Identify which cell holds the provided text, then report its (X, Y) central coordinate. 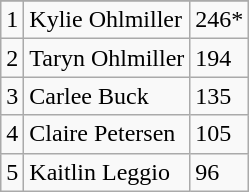
Claire Petersen (107, 134)
2 (12, 58)
Carlee Buck (107, 96)
5 (12, 172)
1 (12, 20)
Kylie Ohlmiller (107, 20)
135 (220, 96)
Kaitlin Leggio (107, 172)
Taryn Ohlmiller (107, 58)
3 (12, 96)
96 (220, 172)
105 (220, 134)
246* (220, 20)
194 (220, 58)
4 (12, 134)
